Return (x, y) of the center of cell containing provided text 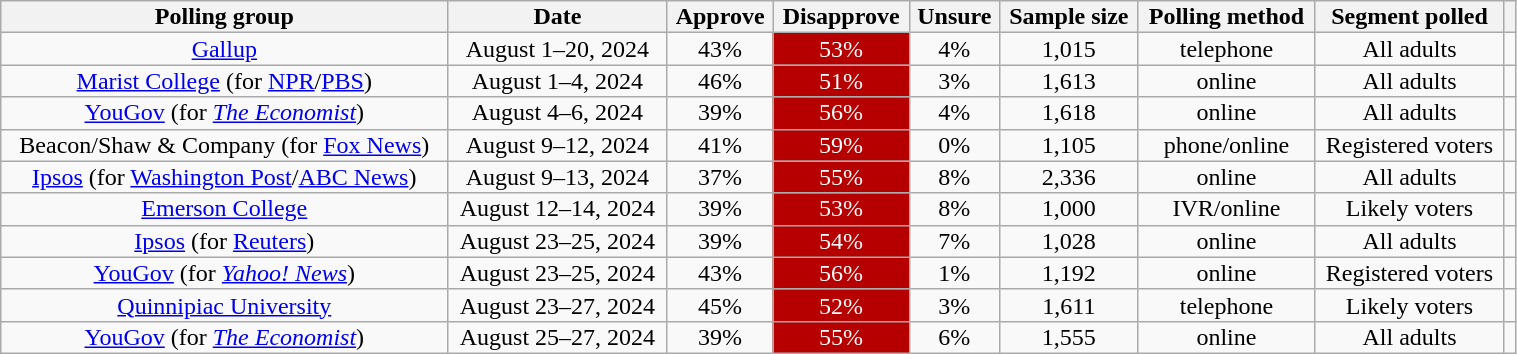
Date (558, 17)
Polling method (1226, 17)
August 1–4, 2024 (558, 81)
August 25–27, 2024 (558, 337)
45% (720, 305)
Segment polled (1410, 17)
51% (841, 81)
1,618 (1069, 113)
Ipsos (for Washington Post/ABC News) (224, 177)
41% (720, 145)
37% (720, 177)
phone/online (1226, 145)
August 1–20, 2024 (558, 49)
Quinnipiac University (224, 305)
1,192 (1069, 273)
Beacon/Shaw & Company (for Fox News) (224, 145)
August 12–14, 2024 (558, 209)
August 23–27, 2024 (558, 305)
1,028 (1069, 241)
August 9–13, 2024 (558, 177)
1,015 (1069, 49)
1,000 (1069, 209)
Sample size (1069, 17)
Approve (720, 17)
Gallup (224, 49)
2,336 (1069, 177)
1,105 (1069, 145)
54% (841, 241)
Marist College (for NPR/PBS) (224, 81)
52% (841, 305)
46% (720, 81)
0% (954, 145)
August 9–12, 2024 (558, 145)
1,613 (1069, 81)
IVR/online (1226, 209)
Polling group (224, 17)
59% (841, 145)
1,555 (1069, 337)
6% (954, 337)
7% (954, 241)
August 4–6, 2024 (558, 113)
YouGov (for Yahoo! News) (224, 273)
1,611 (1069, 305)
Emerson College (224, 209)
1% (954, 273)
Unsure (954, 17)
Ipsos (for Reuters) (224, 241)
Disapprove (841, 17)
